Search for the cell housing the specified text and yield its [X, Y] center coordinate. 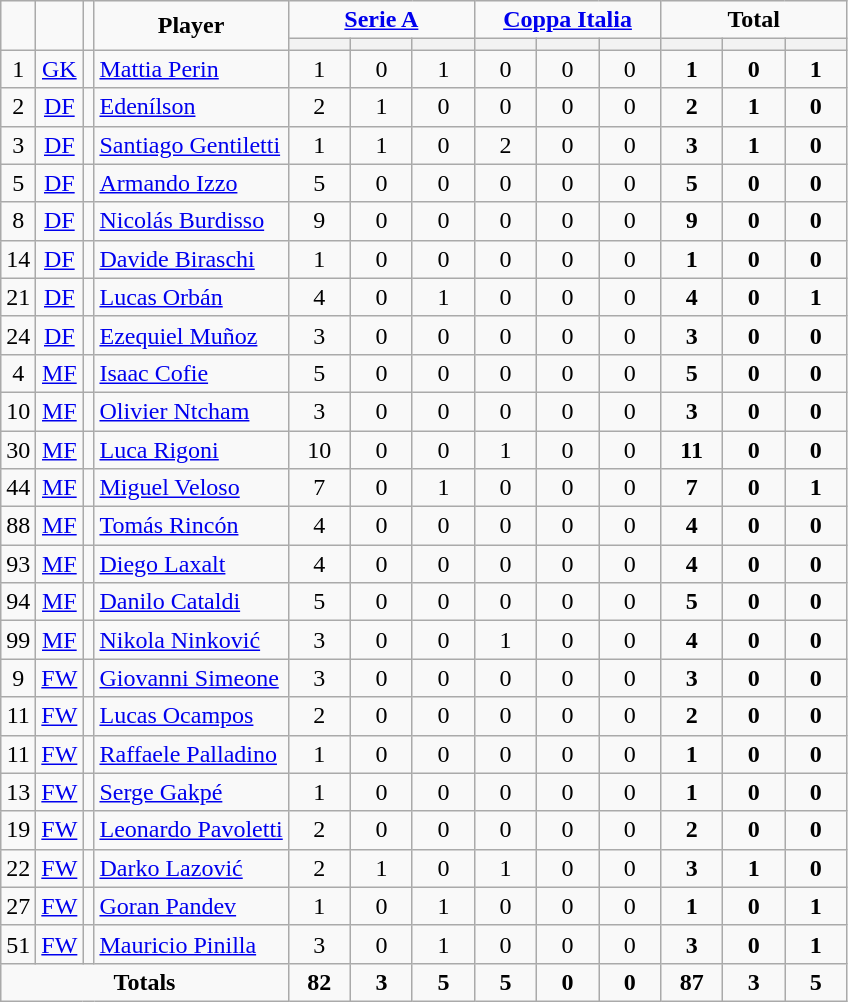
Davide Biraschi [191, 259]
24 [18, 335]
Nicolás Burdisso [191, 221]
94 [18, 602]
82 [319, 982]
Nikola Ninković [191, 640]
Armando Izzo [191, 183]
88 [18, 526]
Serge Gakpé [191, 792]
Raffaele Palladino [191, 754]
22 [18, 868]
Olivier Ntcham [191, 411]
Mattia Perin [191, 69]
Goran Pandev [191, 906]
13 [18, 792]
Danilo Cataldi [191, 602]
8 [18, 221]
87 [692, 982]
Leonardo Pavoletti [191, 830]
Darko Lazović [191, 868]
Total [754, 20]
Totals [145, 982]
93 [18, 564]
21 [18, 297]
99 [18, 640]
Player [191, 26]
Tomás Rincón [191, 526]
GK [60, 69]
Miguel Veloso [191, 488]
Edenílson [191, 107]
Luca Rigoni [191, 449]
51 [18, 944]
Ezequiel Muñoz [191, 335]
30 [18, 449]
Serie A [381, 20]
Isaac Cofie [191, 373]
19 [18, 830]
14 [18, 259]
44 [18, 488]
Santiago Gentiletti [191, 145]
27 [18, 906]
Mauricio Pinilla [191, 944]
Lucas Ocampos [191, 716]
Coppa Italia [567, 20]
Lucas Orbán [191, 297]
Diego Laxalt [191, 564]
Giovanni Simeone [191, 678]
